Capture the cell that displays the provided text and extract its (x, y) central coordinate. 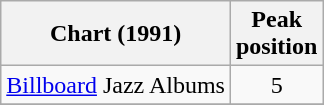
5 (276, 85)
Peakposition (276, 34)
Billboard Jazz Albums (116, 85)
Chart (1991) (116, 34)
